Find where the given text appears and provide that cell's center as [x, y] coordinate. 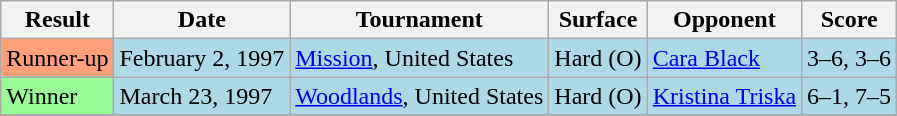
Winner [58, 96]
Tournament [420, 20]
Kristina Triska [724, 96]
6–1, 7–5 [850, 96]
Mission, United States [420, 58]
Date [202, 20]
Result [58, 20]
Woodlands, United States [420, 96]
Score [850, 20]
3–6, 3–6 [850, 58]
February 2, 1997 [202, 58]
Surface [598, 20]
Runner-up [58, 58]
March 23, 1997 [202, 96]
Cara Black [724, 58]
Opponent [724, 20]
